Provide the [X, Y] coordinate of the cell's center where the given text is located.  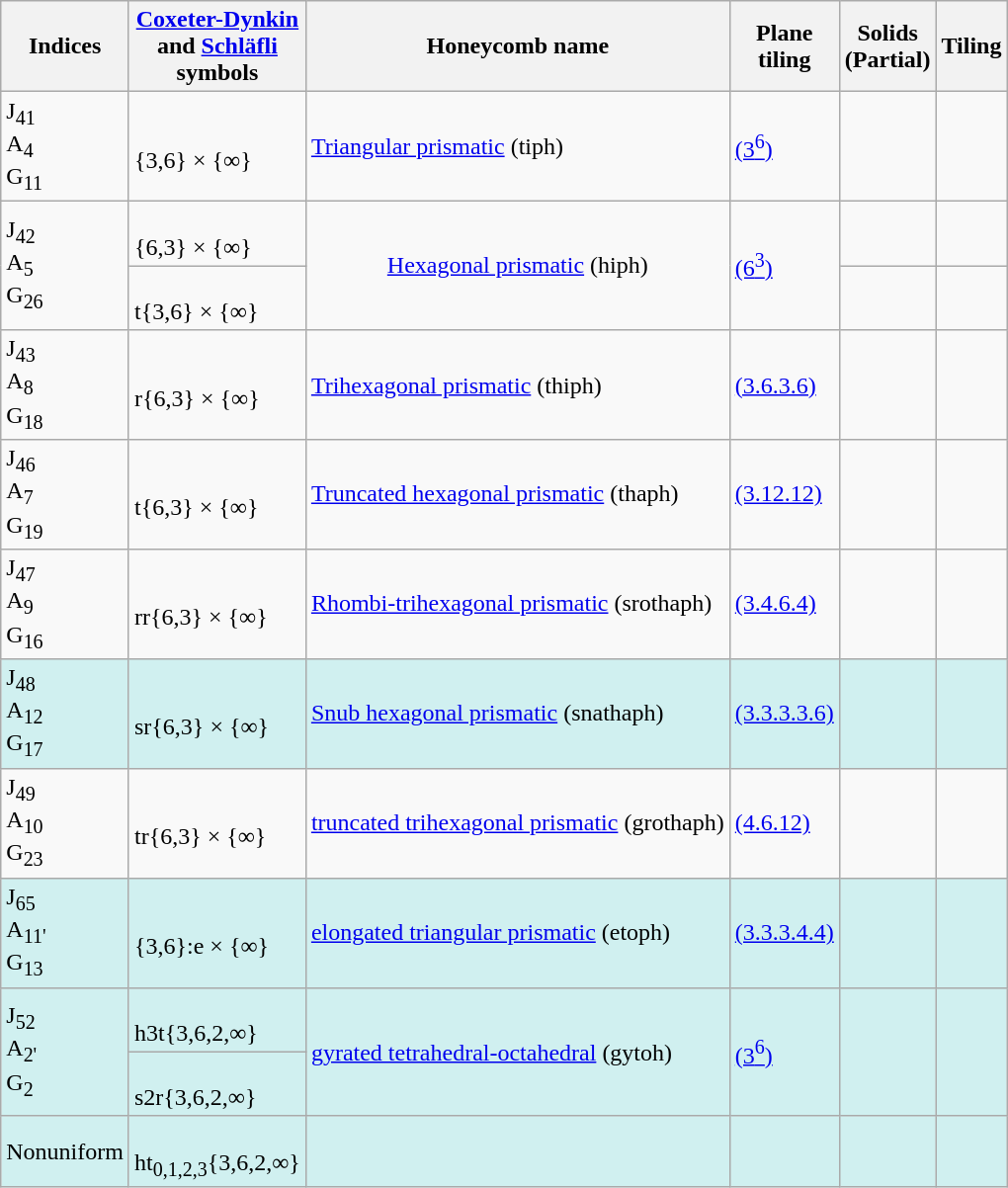
J42A5G26 [65, 266]
truncated trihexagonal prismatic (grothaph) [518, 822]
Nonuniform [65, 1150]
Honeycomb name [518, 46]
J49A10G23 [65, 822]
{3,6}:e × {∞} [217, 933]
r{6,3} × {∞} [217, 385]
{6,3} × {∞} [217, 233]
rr{6,3} × {∞} [217, 605]
(3.6.3.6) [785, 385]
Trihexagonal prismatic (thiph) [518, 385]
J52A2'G2 [65, 1052]
Tiling [971, 46]
J46A7G19 [65, 494]
Solids(Partial) [887, 46]
J65A11'G13 [65, 933]
(63) [785, 266]
J48A12G17 [65, 714]
h3t{3,6,2,∞} [217, 1020]
(3.4.6.4) [785, 605]
s2r{3,6,2,∞} [217, 1083]
J41A4G11 [65, 146]
tr{6,3} × {∞} [217, 822]
t{3,6} × {∞} [217, 298]
elongated triangular prismatic (etoph) [518, 933]
t{6,3} × {∞} [217, 494]
Coxeter-Dynkinand Schläflisymbols [217, 46]
Planetiling [785, 46]
Rhombi-trihexagonal prismatic (srothaph) [518, 605]
(3.3.3.3.6) [785, 714]
Snub hexagonal prismatic (snathaph) [518, 714]
ht0,1,2,3{3,6,2,∞} [217, 1150]
Indices [65, 46]
J43A8G18 [65, 385]
(4.6.12) [785, 822]
Hexagonal prismatic (hiph) [518, 266]
(3.3.3.4.4) [785, 933]
J47A9G16 [65, 605]
{3,6} × {∞} [217, 146]
sr{6,3} × {∞} [217, 714]
Triangular prismatic (tiph) [518, 146]
(3.12.12) [785, 494]
gyrated tetrahedral-octahedral (gytoh) [518, 1052]
Truncated hexagonal prismatic (thaph) [518, 494]
